Determine the (X, Y) coordinate at the center of the cell enclosing the given text.  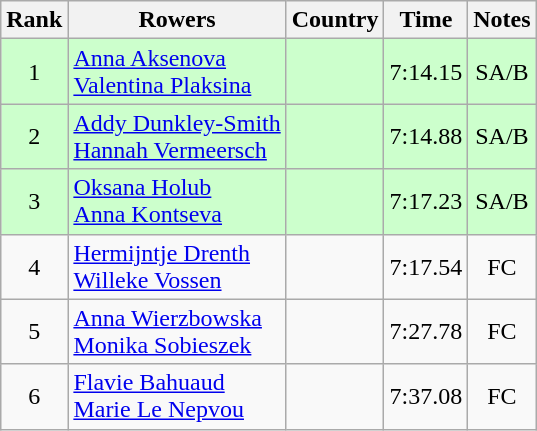
Anna WierzbowskaMonika Sobieszek (177, 332)
7:27.78 (426, 332)
7:37.08 (426, 396)
3 (34, 202)
2 (34, 136)
Hermijntje DrenthWilleke Vossen (177, 266)
Oksana HolubAnna Kontseva (177, 202)
1 (34, 72)
Flavie BahuaudMarie Le Nepvou (177, 396)
Anna AksenovaValentina Plaksina (177, 72)
7:17.23 (426, 202)
7:14.88 (426, 136)
Addy Dunkley-SmithHannah Vermeersch (177, 136)
Country (335, 20)
6 (34, 396)
7:14.15 (426, 72)
Rowers (177, 20)
7:17.54 (426, 266)
Notes (502, 20)
Time (426, 20)
5 (34, 332)
Rank (34, 20)
4 (34, 266)
